Return the (x, y) coordinate for the center point of the cell that contains the specified text.  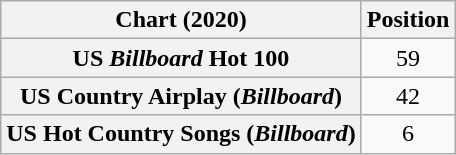
US Country Airplay (Billboard) (181, 96)
59 (408, 58)
US Hot Country Songs (Billboard) (181, 134)
Chart (2020) (181, 20)
6 (408, 134)
US Billboard Hot 100 (181, 58)
Position (408, 20)
42 (408, 96)
